Detect which cell encompasses the target text, then output its (X, Y) center coordinate. 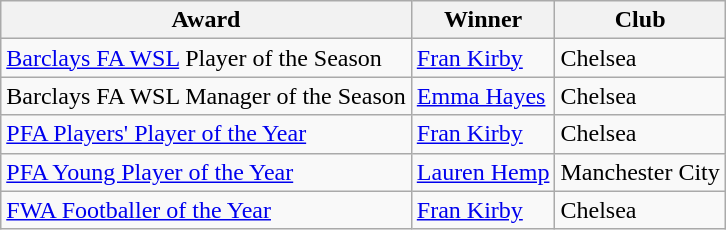
Club (640, 20)
Barclays FA WSL Manager of the Season (206, 96)
Barclays FA WSL Player of the Season (206, 58)
Award (206, 20)
Emma Hayes (483, 96)
FWA Footballer of the Year (206, 210)
Lauren Hemp (483, 172)
Manchester City (640, 172)
Winner (483, 20)
PFA Players' Player of the Year (206, 134)
PFA Young Player of the Year (206, 172)
